Return (x, y) of the center of cell containing provided text 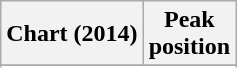
Peakposition (189, 34)
Chart (2014) (72, 34)
